Identify which cell holds the provided text, then report its [x, y] central coordinate. 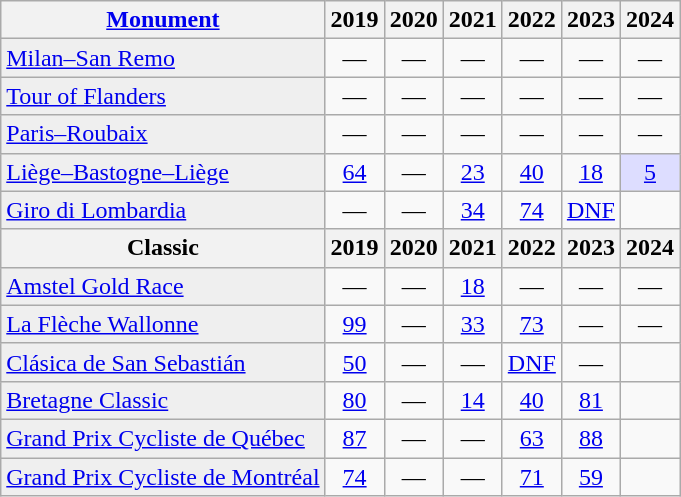
88 [590, 438]
Milan–San Remo [163, 58]
Monument [163, 20]
34 [472, 210]
Tour of Flanders [163, 96]
Grand Prix Cycliste de Québec [163, 438]
81 [590, 400]
80 [354, 400]
33 [472, 324]
5 [650, 172]
99 [354, 324]
63 [532, 438]
59 [590, 477]
64 [354, 172]
Amstel Gold Race [163, 286]
71 [532, 477]
Bretagne Classic [163, 400]
Grand Prix Cycliste de Montréal [163, 477]
23 [472, 172]
Giro di Lombardia [163, 210]
14 [472, 400]
Paris–Roubaix [163, 134]
La Flèche Wallonne [163, 324]
73 [532, 324]
Liège–Bastogne–Liège [163, 172]
Clásica de San Sebastián [163, 362]
50 [354, 362]
Classic [163, 248]
87 [354, 438]
